Scan for the cell matching the given text and deliver its (x, y) coordinate at center. 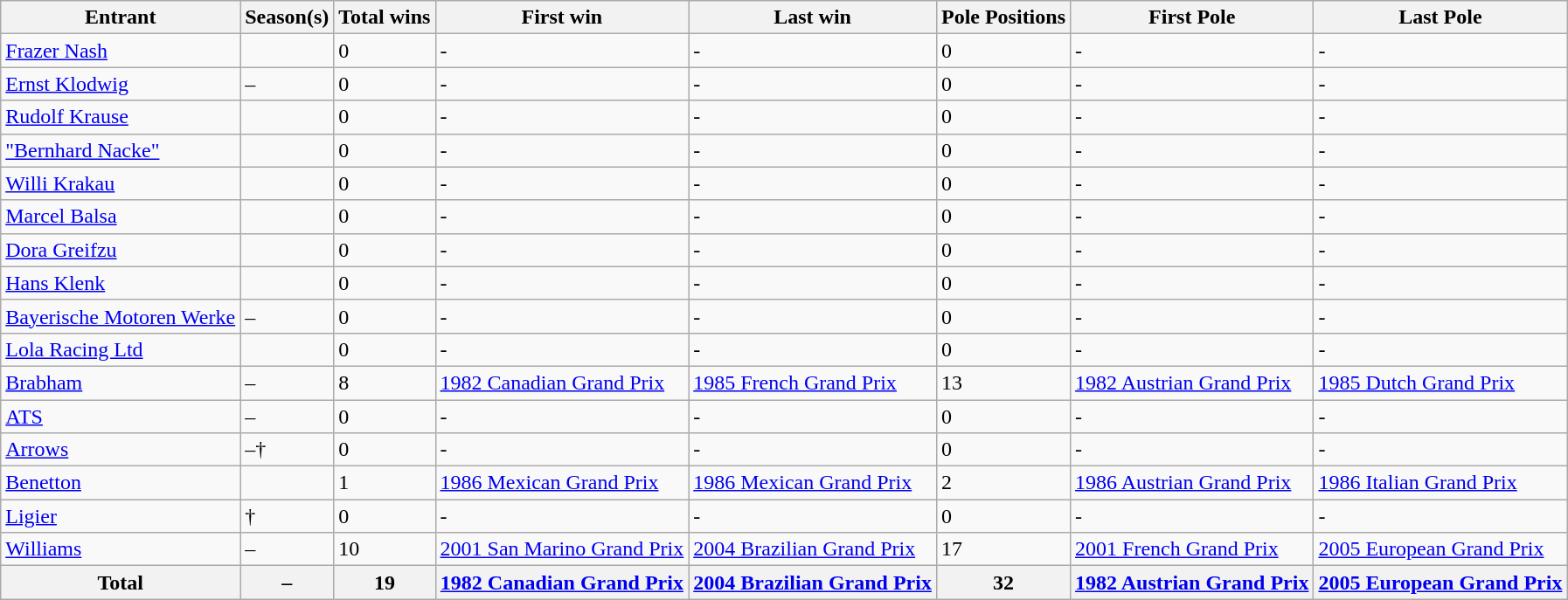
Lola Racing Ltd (121, 349)
Total wins (385, 17)
Brabham (121, 383)
Last win (813, 17)
Frazer Nash (121, 51)
19 (385, 583)
2001 French Grand Prix (1192, 549)
Entrant (121, 17)
Hans Klenk (121, 283)
Dora Greifzu (121, 250)
2001 San Marino Grand Prix (562, 549)
1986 Italian Grand Prix (1440, 483)
Benetton (121, 483)
First Pole (1192, 17)
13 (1003, 383)
1985 Dutch Grand Prix (1440, 383)
Pole Positions (1003, 17)
Bayerische Motoren Werke (121, 316)
8 (385, 383)
10 (385, 549)
Ligier (121, 516)
"Bernhard Nacke" (121, 150)
17 (1003, 549)
Total (121, 583)
Ernst Klodwig (121, 84)
32 (1003, 583)
Last Pole (1440, 17)
† (287, 516)
First win (562, 17)
1985 French Grand Prix (813, 383)
1986 Austrian Grand Prix (1192, 483)
2 (1003, 483)
–† (287, 450)
1 (385, 483)
Marcel Balsa (121, 217)
Season(s) (287, 17)
ATS (121, 417)
Arrows (121, 450)
Williams (121, 549)
Rudolf Krause (121, 117)
Willi Krakau (121, 183)
